From the cell containing the given text, extract its center point as [X, Y] coordinate. 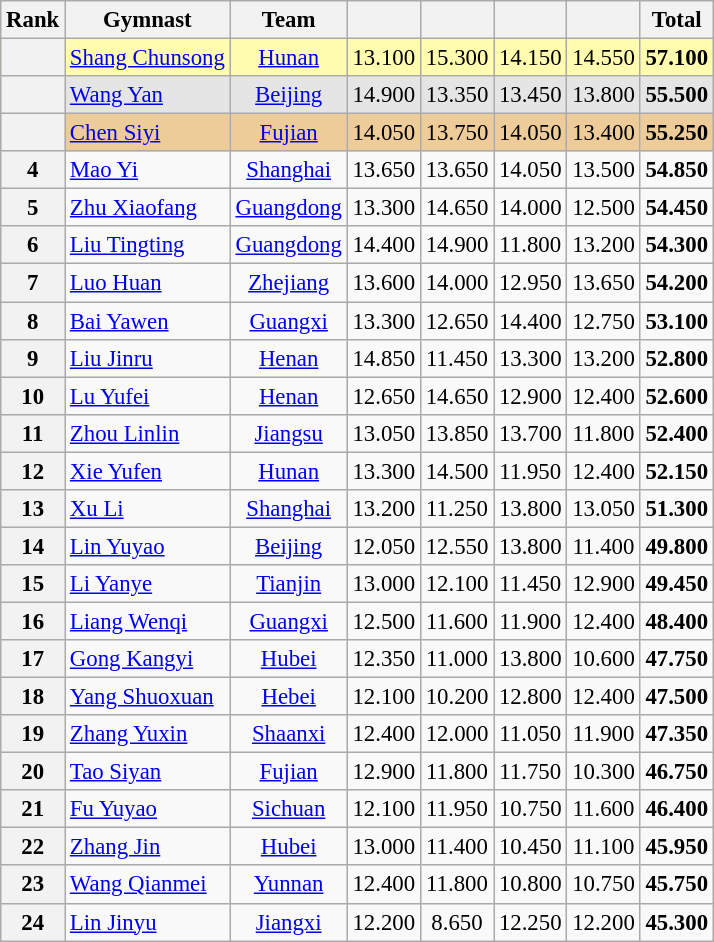
Total [676, 20]
12.800 [530, 697]
Shang Chunsong [148, 58]
10.800 [530, 885]
5 [33, 208]
47.750 [676, 659]
Hebei [288, 697]
11.050 [530, 734]
Lin Jinyu [148, 922]
Lu Yufei [148, 396]
8.650 [456, 922]
19 [33, 734]
12.050 [384, 546]
13.750 [456, 133]
54.850 [676, 170]
10 [33, 396]
11.100 [604, 847]
14.150 [530, 58]
10.600 [604, 659]
11.250 [456, 509]
46.400 [676, 809]
51.300 [676, 509]
45.750 [676, 885]
47.350 [676, 734]
45.950 [676, 847]
53.100 [676, 321]
47.500 [676, 697]
Rank [33, 20]
Team [288, 20]
22 [33, 847]
10.450 [530, 847]
Li Yanye [148, 584]
52.600 [676, 396]
49.800 [676, 546]
Yang Shuoxuan [148, 697]
Bai Yawen [148, 321]
Shaanxi [288, 734]
Lin Yuyao [148, 546]
Zhejiang [288, 283]
13.350 [456, 95]
Luo Huan [148, 283]
Tao Siyan [148, 772]
46.750 [676, 772]
12 [33, 471]
24 [33, 922]
Jiangsu [288, 433]
12.250 [530, 922]
11.750 [530, 772]
13.600 [384, 283]
Tianjin [288, 584]
Zhang Jin [148, 847]
13 [33, 509]
54.450 [676, 208]
13.400 [604, 133]
12.750 [604, 321]
8 [33, 321]
Zhu Xiaofang [148, 208]
Zhang Yuxin [148, 734]
9 [33, 358]
13.700 [530, 433]
7 [33, 283]
Fu Yuyao [148, 809]
48.400 [676, 621]
13.500 [604, 170]
55.250 [676, 133]
15 [33, 584]
21 [33, 809]
10.300 [604, 772]
57.100 [676, 58]
12.000 [456, 734]
10.200 [456, 697]
11 [33, 433]
13.100 [384, 58]
Yunnan [288, 885]
Chen Siyi [148, 133]
Liang Wenqi [148, 621]
12.550 [456, 546]
14.850 [384, 358]
14.550 [604, 58]
15.300 [456, 58]
Sichuan [288, 809]
Wang Qianmei [148, 885]
23 [33, 885]
12.350 [384, 659]
13.450 [530, 95]
52.800 [676, 358]
Zhou Linlin [148, 433]
55.500 [676, 95]
14 [33, 546]
Wang Yan [148, 95]
Mao Yi [148, 170]
52.400 [676, 433]
54.200 [676, 283]
4 [33, 170]
54.300 [676, 245]
Xu Li [148, 509]
6 [33, 245]
13.850 [456, 433]
Gymnast [148, 20]
Gong Kangyi [148, 659]
16 [33, 621]
49.450 [676, 584]
18 [33, 697]
Xie Yufen [148, 471]
14.500 [456, 471]
45.300 [676, 922]
20 [33, 772]
Liu Jinru [148, 358]
12.950 [530, 283]
52.150 [676, 471]
Jiangxi [288, 922]
Liu Tingting [148, 245]
17 [33, 659]
11.000 [456, 659]
